Scan for the cell matching the given text and deliver its [x, y] coordinate at center. 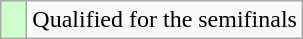
Qualified for the semifinals [165, 20]
